Identify which cell holds the provided text, then report its (X, Y) central coordinate. 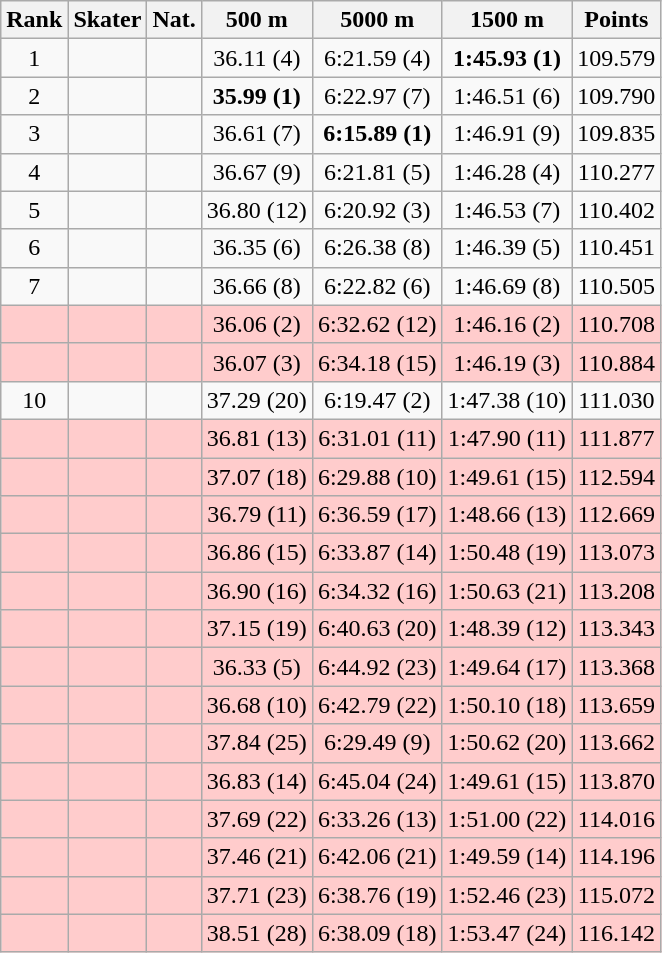
6:42.06 (21) (377, 857)
500 m (256, 20)
111.877 (616, 438)
37.71 (23) (256, 895)
6:20.92 (3) (377, 210)
113.659 (616, 705)
1:47.90 (11) (507, 438)
Nat. (174, 20)
5000 m (377, 20)
6:29.49 (9) (377, 743)
1:46.69 (8) (507, 286)
1 (34, 58)
7 (34, 286)
1:46.19 (3) (507, 362)
112.669 (616, 515)
6:22.97 (7) (377, 96)
1:50.48 (19) (507, 553)
113.870 (616, 781)
36.33 (5) (256, 667)
1:53.47 (24) (507, 933)
36.66 (8) (256, 286)
6 (34, 248)
1:48.66 (13) (507, 515)
113.368 (616, 667)
6:34.18 (15) (377, 362)
36.90 (16) (256, 591)
111.030 (616, 400)
1:46.53 (7) (507, 210)
1:49.59 (14) (507, 857)
Points (616, 20)
36.61 (7) (256, 134)
3 (34, 134)
1:46.16 (2) (507, 324)
1:52.46 (23) (507, 895)
37.84 (25) (256, 743)
110.277 (616, 172)
1:50.63 (21) (507, 591)
110.402 (616, 210)
36.83 (14) (256, 781)
36.80 (12) (256, 210)
36.81 (13) (256, 438)
1:46.28 (4) (507, 172)
6:21.59 (4) (377, 58)
6:34.32 (16) (377, 591)
6:29.88 (10) (377, 477)
35.99 (1) (256, 96)
6:36.59 (17) (377, 515)
6:26.38 (8) (377, 248)
6:15.89 (1) (377, 134)
116.142 (616, 933)
113.208 (616, 591)
109.579 (616, 58)
36.06 (2) (256, 324)
36.35 (6) (256, 248)
1:47.38 (10) (507, 400)
109.835 (616, 134)
37.29 (20) (256, 400)
4 (34, 172)
6:31.01 (11) (377, 438)
1:49.64 (17) (507, 667)
1:45.93 (1) (507, 58)
36.67 (9) (256, 172)
113.073 (616, 553)
6:32.62 (12) (377, 324)
114.016 (616, 819)
110.884 (616, 362)
10 (34, 400)
1:46.91 (9) (507, 134)
1:50.62 (20) (507, 743)
6:42.79 (22) (377, 705)
1500 m (507, 20)
110.708 (616, 324)
38.51 (28) (256, 933)
37.07 (18) (256, 477)
6:33.26 (13) (377, 819)
37.46 (21) (256, 857)
1:48.39 (12) (507, 629)
6:33.87 (14) (377, 553)
36.11 (4) (256, 58)
Rank (34, 20)
6:40.63 (20) (377, 629)
36.86 (15) (256, 553)
114.196 (616, 857)
115.072 (616, 895)
1:46.39 (5) (507, 248)
5 (34, 210)
36.68 (10) (256, 705)
109.790 (616, 96)
1:51.00 (22) (507, 819)
Skater (108, 20)
112.594 (616, 477)
1:50.10 (18) (507, 705)
36.79 (11) (256, 515)
6:45.04 (24) (377, 781)
2 (34, 96)
110.451 (616, 248)
6:38.76 (19) (377, 895)
110.505 (616, 286)
6:38.09 (18) (377, 933)
6:21.81 (5) (377, 172)
6:19.47 (2) (377, 400)
113.343 (616, 629)
36.07 (3) (256, 362)
113.662 (616, 743)
6:22.82 (6) (377, 286)
37.15 (19) (256, 629)
1:46.51 (6) (507, 96)
6:44.92 (23) (377, 667)
37.69 (22) (256, 819)
